Locate the cell with the specified text and output its (x, y) center coordinate. 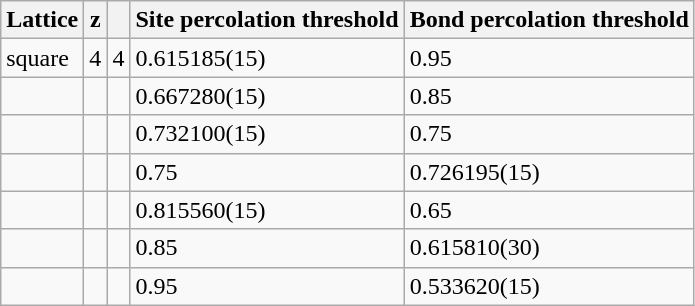
0.732100(15) (267, 134)
Site percolation threshold (267, 20)
0.615185(15) (267, 58)
0.726195(15) (549, 172)
0.533620(15) (549, 286)
0.615810(30) (549, 248)
0.815560(15) (267, 210)
z (96, 20)
square (42, 58)
0.65 (549, 210)
Bond percolation threshold (549, 20)
0.667280(15) (267, 96)
Lattice (42, 20)
